Find where the given text appears and provide that cell's center as [X, Y] coordinate. 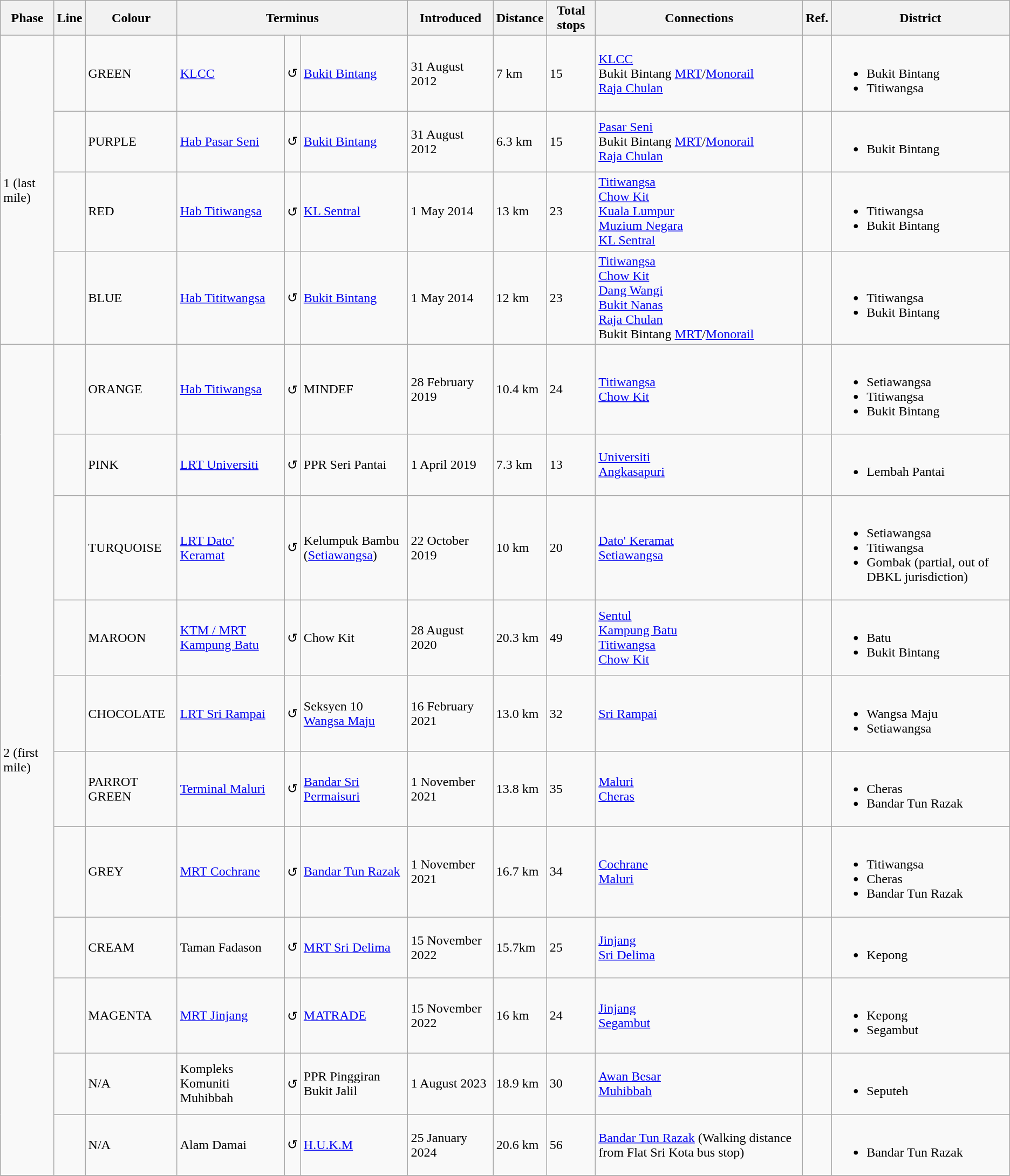
Phase [28, 18]
Kelumpuk Bambu (Setiawangsa) [354, 548]
KL Sentral [354, 211]
12 km [520, 298]
Kompleks Komuniti Muhibbah [231, 1084]
10 km [520, 548]
MAROON [131, 638]
1 August 2023 [451, 1084]
6.3 km [520, 141]
1 (last mile) [28, 190]
Sentul Kampung Batu Titiwangsa Chow Kit [699, 638]
34 [571, 872]
25 January 2024 [451, 1145]
PPR Seri Pantai [354, 465]
Titiwangsa Chow Kit [699, 389]
32 [571, 713]
18.9 km [520, 1084]
13 [571, 465]
10.4 km [520, 389]
20.3 km [520, 638]
Distance [520, 18]
Cochrane Maluri [699, 872]
Hab Tititwangsa [231, 298]
KTM / MRT Kampung Batu [231, 638]
PPR Pinggiran Bukit Jalil [354, 1084]
CherasBandar Tun Razak [920, 789]
TURQUOISE [131, 548]
30 [571, 1084]
MINDEF [354, 389]
16.7 km [520, 872]
SetiawangsaTitiwangsaBukit Bintang [920, 389]
BatuBukit Bintang [920, 638]
Total stops [571, 18]
GREEN [131, 73]
28 August 2020 [451, 638]
Chow Kit [354, 638]
PARROT GREEN [131, 789]
Seksyen 10 Wangsa Maju [354, 713]
Bandar Tun Razak (Walking distance from Flat Sri Kota bus stop) [699, 1145]
49 [571, 638]
ORANGE [131, 389]
7 km [520, 73]
13.0 km [520, 713]
16 km [520, 1016]
56 [571, 1145]
PINK [131, 465]
MRT Sri Delima [354, 947]
22 October 2019 [451, 548]
CHOCOLATE [131, 713]
20 [571, 548]
15.7km [520, 947]
Connections [699, 18]
KLCC [231, 73]
Kepong [920, 947]
1 April 2019 [451, 465]
Lembah Pantai [920, 465]
13 km [520, 211]
7.3 km [520, 465]
Taman Fadason [231, 947]
LRT Dato' Keramat [231, 548]
District [920, 18]
28 February 2019 [451, 389]
Sri Rampai [699, 713]
H.U.K.M [354, 1145]
13.8 km [520, 789]
MRT Jinjang [231, 1016]
Titiwangsa Chow Kit Dang Wangi Bukit Nanas Raja Chulan Bukit Bintang MRT/Monorail [699, 298]
MAGENTA [131, 1016]
Titiwangsa Chow Kit Kuala Lumpur Muzium Negara KL Sentral [699, 211]
Terminal Maluri [231, 789]
Wangsa MajuSetiawangsa [920, 713]
Colour [131, 18]
LRT Universiti [231, 465]
Alam Damai [231, 1145]
25 [571, 947]
MRT Cochrane [231, 872]
CREAM [131, 947]
Pasar Seni Bukit Bintang MRT/Monorail Raja Chulan [699, 141]
2 (first mile) [28, 760]
20.6 km [520, 1145]
LRT Sri Rampai [231, 713]
Bukit BintangTitiwangsa [920, 73]
TitiwangsaCherasBandar Tun Razak [920, 872]
Dato' Keramat Setiawangsa [699, 548]
Terminus [292, 18]
Hab Pasar Seni [231, 141]
KepongSegambut [920, 1016]
PURPLE [131, 141]
RED [131, 211]
Jinjang Sri Delima [699, 947]
BLUE [131, 298]
Universiti Angkasapuri [699, 465]
Line [70, 18]
SetiawangsaTitiwangsaGombak (partial, out of DBKL jurisdiction) [920, 548]
GREY [131, 872]
Introduced [451, 18]
16 February 2021 [451, 713]
MATRADE [354, 1016]
Seputeh [920, 1084]
Jinjang Segambut [699, 1016]
Bandar Sri Permaisuri [354, 789]
35 [571, 789]
Ref. [817, 18]
Maluri Cheras [699, 789]
KLCC Bukit Bintang MRT/Monorail Raja Chulan [699, 73]
Awan Besar Muhibbah [699, 1084]
